Identify which cell holds the provided text, then report its (X, Y) central coordinate. 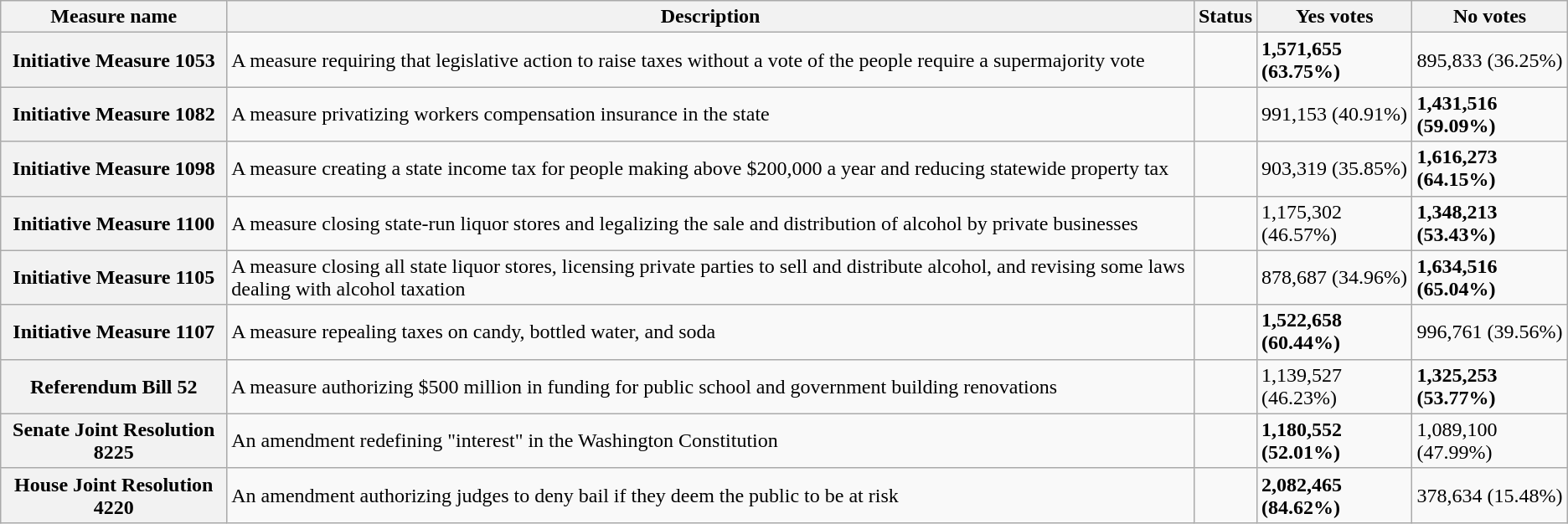
A measure privatizing workers compensation insurance in the state (710, 114)
1,089,100 (47.99%) (1489, 440)
House Joint Resolution 4220 (114, 496)
878,687 (34.96%) (1335, 278)
A measure repealing taxes on candy, bottled water, and soda (710, 331)
2,082,465 (84.62%) (1335, 496)
Initiative Measure 1053 (114, 60)
Initiative Measure 1105 (114, 278)
378,634 (15.48%) (1489, 496)
An amendment redefining "interest" in the Washington Constitution (710, 440)
A measure authorizing $500 million in funding for public school and government building renovations (710, 387)
Referendum Bill 52 (114, 387)
1,522,658 (60.44%) (1335, 331)
991,153 (40.91%) (1335, 114)
Initiative Measure 1107 (114, 331)
Senate Joint Resolution 8225 (114, 440)
903,319 (35.85%) (1335, 169)
A measure creating a state income tax for people making above $200,000 a year and reducing statewide property tax (710, 169)
Initiative Measure 1082 (114, 114)
No votes (1489, 17)
Yes votes (1335, 17)
1,348,213 (53.43%) (1489, 223)
An amendment authorizing judges to deny bail if they deem the public to be at risk (710, 496)
Status (1225, 17)
996,761 (39.56%) (1489, 331)
Initiative Measure 1100 (114, 223)
Initiative Measure 1098 (114, 169)
Description (710, 17)
1,180,552 (52.01%) (1335, 440)
1,175,302 (46.57%) (1335, 223)
1,325,253 (53.77%) (1489, 387)
1,431,516 (59.09%) (1489, 114)
1,634,516 (65.04%) (1489, 278)
1,616,273 (64.15%) (1489, 169)
1,139,527 (46.23%) (1335, 387)
895,833 (36.25%) (1489, 60)
A measure closing state-run liquor stores and legalizing the sale and distribution of alcohol by private businesses (710, 223)
A measure requiring that legislative action to raise taxes without a vote of the people require a supermajority vote (710, 60)
1,571,655 (63.75%) (1335, 60)
Measure name (114, 17)
